Output the (x, y) coordinate of the center of the cell containing the given text.  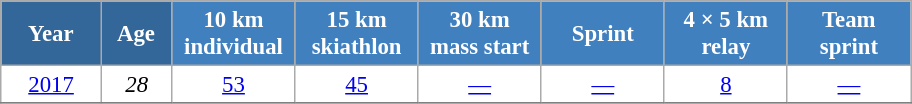
53 (234, 85)
Age (136, 34)
28 (136, 85)
8 (726, 85)
2017 (52, 85)
Team sprint (848, 34)
Sprint (602, 34)
4 × 5 km relay (726, 34)
30 km mass start (480, 34)
Year (52, 34)
10 km individual (234, 34)
45 (356, 85)
15 km skiathlon (356, 34)
